Search for the cell housing the specified text and yield its (X, Y) center coordinate. 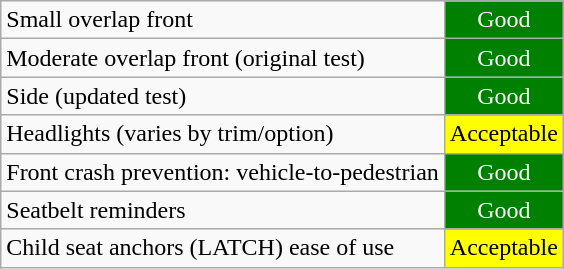
Seatbelt reminders (223, 210)
Small overlap front (223, 20)
Child seat anchors (LATCH) ease of use (223, 248)
Moderate overlap front (original test) (223, 58)
Headlights (varies by trim/option) (223, 134)
Front crash prevention: vehicle-to-pedestrian (223, 172)
Side (updated test) (223, 96)
